From the cell containing the given text, extract its center point as (X, Y) coordinate. 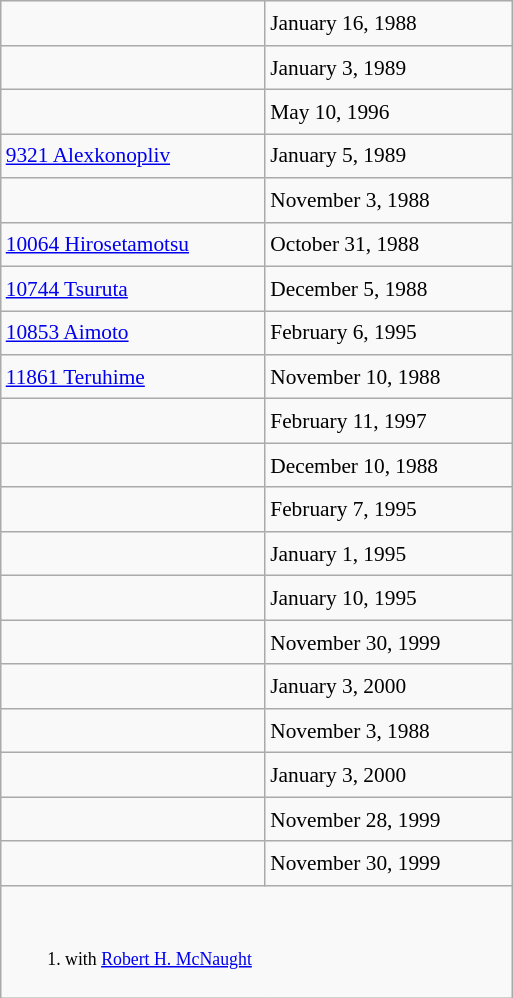
11861 Teruhime (133, 377)
January 1, 1995 (388, 554)
January 10, 1995 (388, 598)
January 3, 1989 (388, 67)
November 10, 1988 (388, 377)
10064 Hirosetamotsu (133, 244)
10744 Tsuruta (133, 288)
January 16, 1988 (388, 23)
November 28, 1999 (388, 819)
January 5, 1989 (388, 156)
with Robert H. McNaught (256, 941)
December 10, 1988 (388, 465)
February 11, 1997 (388, 421)
10853 Aimoto (133, 333)
9321 Alexkonopliv (133, 156)
May 10, 1996 (388, 112)
February 6, 1995 (388, 333)
December 5, 1988 (388, 288)
February 7, 1995 (388, 509)
October 31, 1988 (388, 244)
